From the cell containing the given text, extract its center point as [X, Y] coordinate. 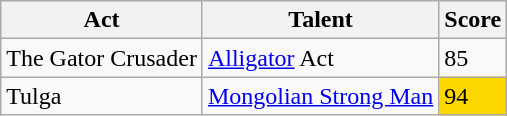
Mongolian Strong Man [320, 96]
Alligator Act [320, 58]
85 [473, 58]
94 [473, 96]
Act [102, 20]
The Gator Crusader [102, 58]
Tulga [102, 96]
Score [473, 20]
Talent [320, 20]
